Find where the given text appears and provide that cell's center as (X, Y) coordinate. 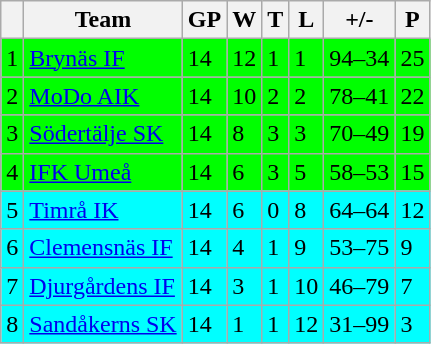
IFK Umeå (103, 172)
Sandåkerns SK (103, 324)
Clemensnäs IF (103, 248)
+/- (360, 20)
58–53 (360, 172)
46–79 (360, 286)
L (306, 20)
15 (412, 172)
W (244, 20)
Södertälje SK (103, 134)
Djurgårdens IF (103, 286)
64–64 (360, 210)
53–75 (360, 248)
Team (103, 20)
MoDo AIK (103, 96)
78–41 (360, 96)
0 (276, 210)
GP (204, 20)
94–34 (360, 58)
19 (412, 134)
Timrå IK (103, 210)
25 (412, 58)
22 (412, 96)
P (412, 20)
T (276, 20)
31–99 (360, 324)
70–49 (360, 134)
Brynäs IF (103, 58)
